Identify which cell holds the provided text, then report its (X, Y) central coordinate. 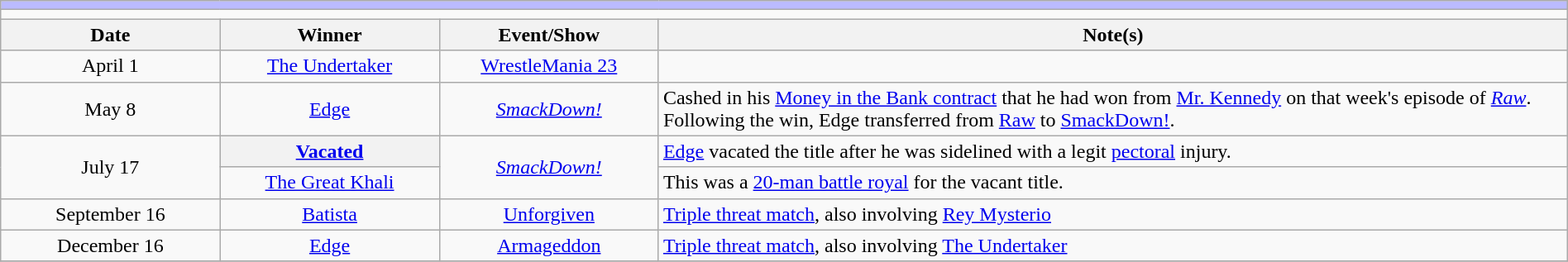
July 17 (111, 167)
Event/Show (549, 35)
Triple threat match, also involving Rey Mysterio (1113, 214)
December 16 (111, 245)
Note(s) (1113, 35)
Edge vacated the title after he was sidelined with a legit pectoral injury. (1113, 151)
This was a 20-man battle royal for the vacant title. (1113, 183)
Date (111, 35)
Winner (329, 35)
May 8 (111, 109)
The Undertaker (329, 66)
The Great Khali (329, 183)
WrestleMania 23 (549, 66)
Batista (329, 214)
Unforgiven (549, 214)
Vacated (329, 151)
Triple threat match, also involving The Undertaker (1113, 245)
September 16 (111, 214)
Armageddon (549, 245)
April 1 (111, 66)
